Detect which cell encompasses the target text, then output its [x, y] center coordinate. 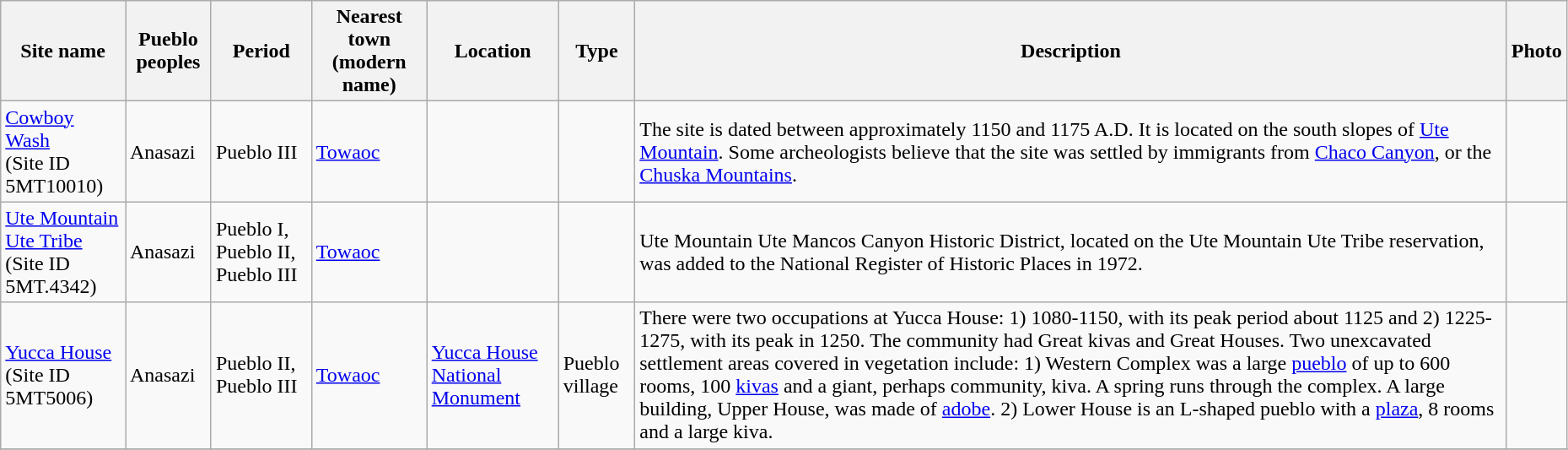
Cowboy Wash(Site ID 5MT10010) [63, 152]
Type [597, 51]
Site name [63, 51]
Yucca House National Monument [493, 375]
Yucca House(Site ID 5MT5006) [63, 375]
Pueblo III [261, 152]
Location [493, 51]
Description [1071, 51]
Nearest town (modern name) [369, 51]
Pueblo peoples [168, 51]
Pueblo village [597, 375]
Photo [1537, 51]
Pueblo II, Pueblo III [261, 375]
Ute Mountain Ute Tribe(Site ID 5MT.4342) [63, 252]
Period [261, 51]
Pueblo I, Pueblo II, Pueblo III [261, 252]
